Provide the [x, y] coordinate of the cell's center where the given text is located.  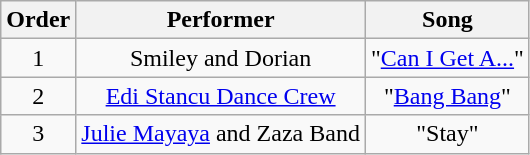
"Bang Bang" [447, 96]
Song [447, 20]
"Stay" [447, 134]
1 [38, 58]
Julie Mayaya and Zaza Band [221, 134]
3 [38, 134]
"Can I Get A..." [447, 58]
Edi Stancu Dance Crew [221, 96]
Order [38, 20]
2 [38, 96]
Performer [221, 20]
Smiley and Dorian [221, 58]
